Pinpoint the cell where the given text exists, returning its (x, y) midpoint coordinate. 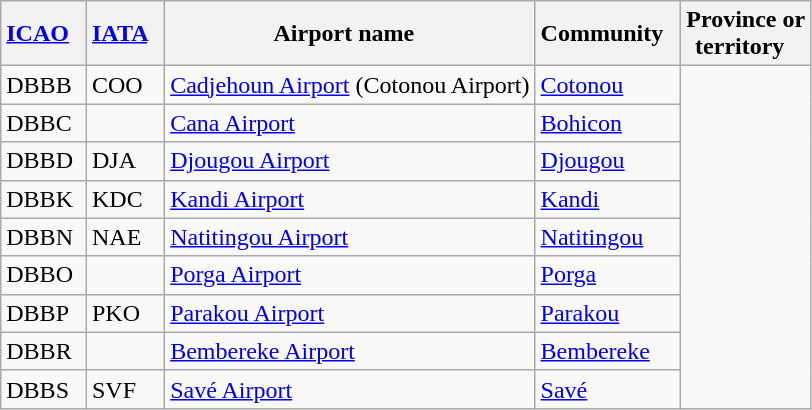
Kandi (608, 199)
DJA (125, 161)
DBBR (44, 351)
Natitingou (608, 237)
Bembereke (608, 351)
DBBB (44, 85)
Natitingou Airport (350, 237)
Parakou Airport (350, 313)
Porga Airport (350, 275)
COO (125, 85)
DBBC (44, 123)
Parakou (608, 313)
DBBS (44, 389)
DBBD (44, 161)
ICAO (44, 34)
Djougou Airport (350, 161)
DBBK (44, 199)
Kandi Airport (350, 199)
Cotonou (608, 85)
SVF (125, 389)
DBBN (44, 237)
KDC (125, 199)
Savé (608, 389)
PKO (125, 313)
Savé Airport (350, 389)
Porga (608, 275)
Province orterritory (746, 34)
Community (608, 34)
Bohicon (608, 123)
DBBP (44, 313)
NAE (125, 237)
DBBO (44, 275)
Cana Airport (350, 123)
Bembereke Airport (350, 351)
Airport name (350, 34)
IATA (125, 34)
Djougou (608, 161)
Cadjehoun Airport (Cotonou Airport) (350, 85)
